Scan for the cell matching the given text and deliver its [X, Y] coordinate at center. 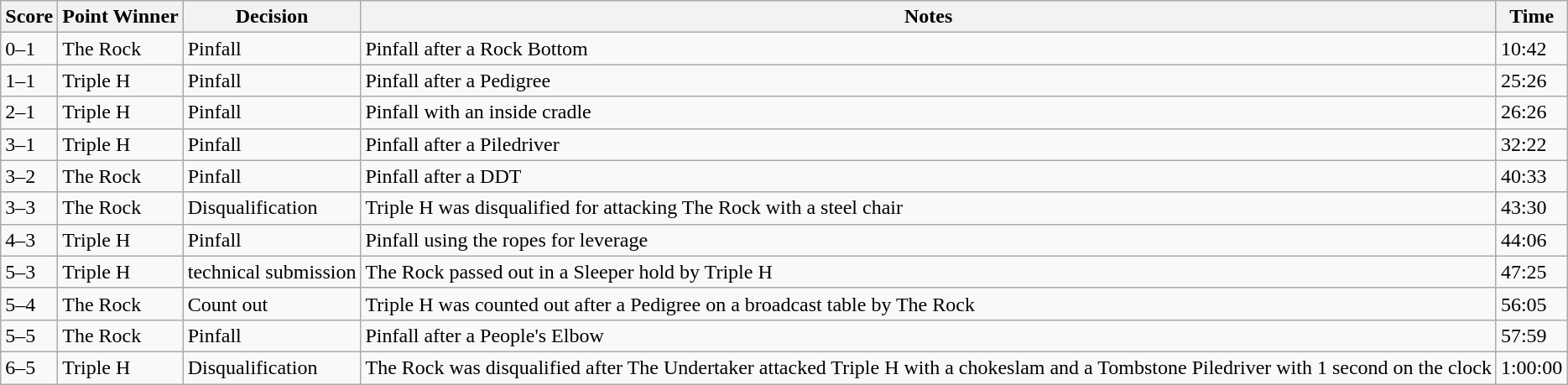
Point Winner [121, 17]
0–1 [29, 49]
1:00:00 [1531, 367]
Pinfall after a Piledriver [928, 144]
Triple H was counted out after a Pedigree on a broadcast table by The Rock [928, 304]
32:22 [1531, 144]
4–3 [29, 240]
Triple H was disqualified for attacking The Rock with a steel chair [928, 208]
56:05 [1531, 304]
Pinfall after a People's Elbow [928, 336]
3–1 [29, 144]
57:59 [1531, 336]
Decision [272, 17]
40:33 [1531, 176]
Pinfall after a Rock Bottom [928, 49]
The Rock was disqualified after The Undertaker attacked Triple H with a chokeslam and a Tombstone Piledriver with 1 second on the clock [928, 367]
26:26 [1531, 112]
Pinfall using the ropes for leverage [928, 240]
Pinfall with an inside cradle [928, 112]
44:06 [1531, 240]
25:26 [1531, 81]
Pinfall after a Pedigree [928, 81]
1–1 [29, 81]
3–3 [29, 208]
Pinfall after a DDT [928, 176]
10:42 [1531, 49]
6–5 [29, 367]
3–2 [29, 176]
5–4 [29, 304]
47:25 [1531, 272]
5–5 [29, 336]
Notes [928, 17]
technical submission [272, 272]
5–3 [29, 272]
43:30 [1531, 208]
Count out [272, 304]
2–1 [29, 112]
Time [1531, 17]
Score [29, 17]
The Rock passed out in a Sleeper hold by Triple H [928, 272]
